Pinpoint the cell where the given text exists, returning its [x, y] midpoint coordinate. 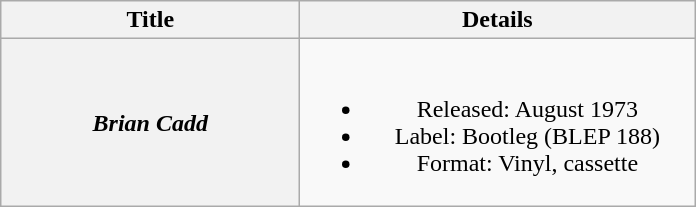
Brian Cadd [150, 122]
Released: August 1973Label: Bootleg (BLEP 188)Format: Vinyl, cassette [498, 122]
Title [150, 20]
Details [498, 20]
